Locate the cell with the specified text and output its (X, Y) center coordinate. 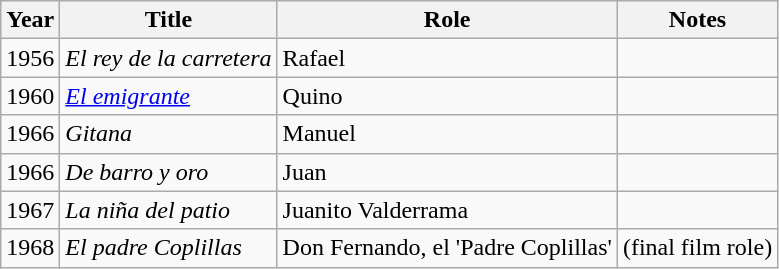
1956 (30, 58)
El rey de la carretera (168, 58)
De barro y oro (168, 172)
Gitana (168, 134)
Quino (447, 96)
(final film role) (697, 248)
Juan (447, 172)
Don Fernando, el 'Padre Coplillas' (447, 248)
1968 (30, 248)
Juanito Valderrama (447, 210)
Year (30, 20)
El emigrante (168, 96)
1960 (30, 96)
Title (168, 20)
1967 (30, 210)
Rafael (447, 58)
La niña del patio (168, 210)
Notes (697, 20)
Manuel (447, 134)
Role (447, 20)
El padre Coplillas (168, 248)
